Locate the cell with the specified text and output its (x, y) center coordinate. 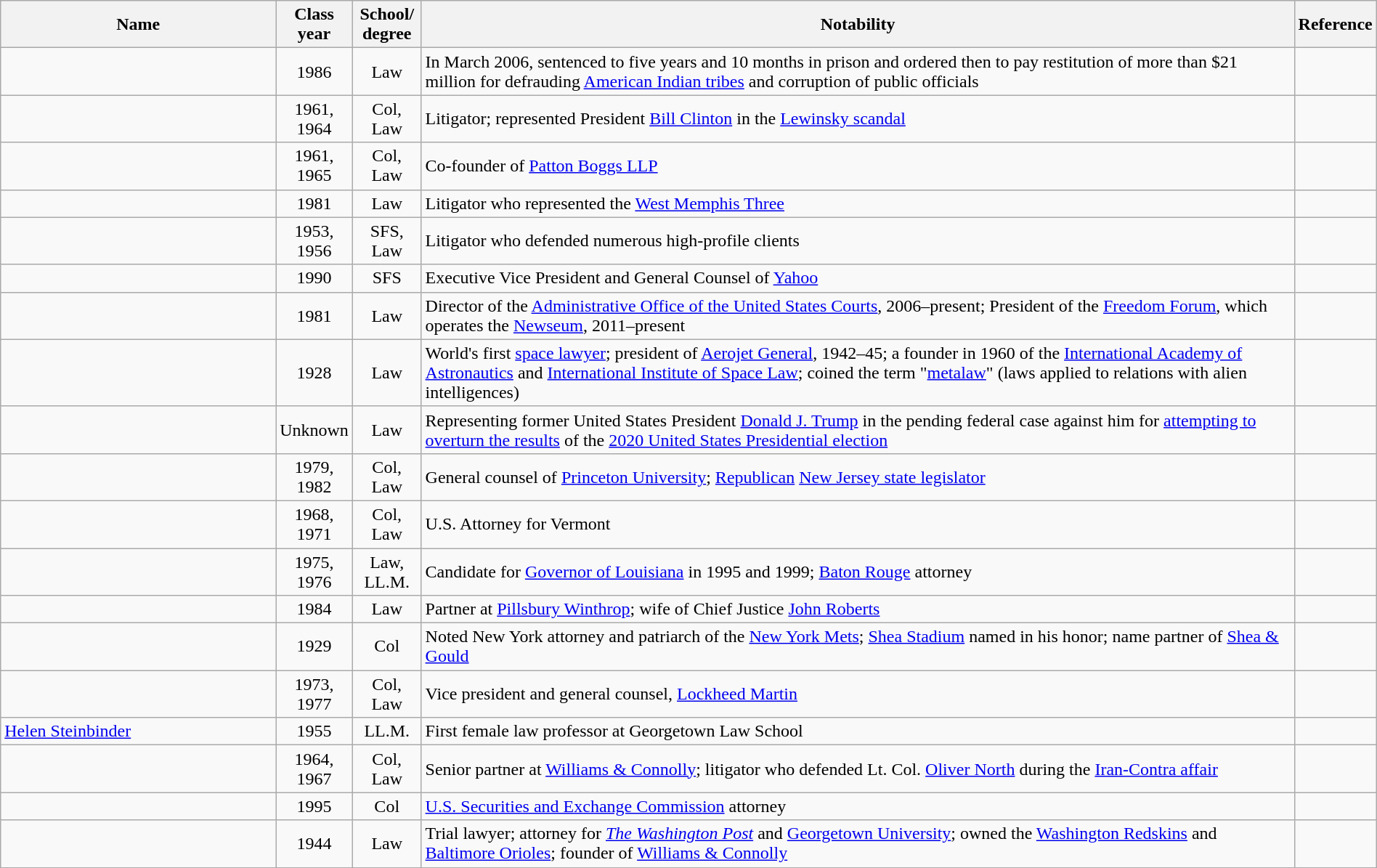
Name (138, 25)
1955 (314, 731)
1984 (314, 609)
LL.M. (386, 731)
Co-founder of Patton Boggs LLP (858, 166)
U.S. Securities and Exchange Commission attorney (858, 806)
U.S. Attorney for Vermont (858, 524)
1961,1964 (314, 119)
Litigator who defended numerous high-profile clients (858, 241)
Class year (314, 25)
Law,LL.M. (386, 571)
1973,1977 (314, 694)
Senior partner at Williams & Connolly; litigator who defended Lt. Col. Oliver North during the Iran-Contra affair (858, 768)
1964,1967 (314, 768)
Helen Steinbinder (138, 731)
Vice president and general counsel, Lockheed Martin (858, 694)
SFS,Law (386, 241)
General counsel of Princeton University; Republican New Jersey state legislator (858, 476)
1975,1976 (314, 571)
Partner at Pillsbury Winthrop; wife of Chief Justice John Roberts (858, 609)
SFS (386, 278)
School/degree (386, 25)
Notability (858, 25)
Executive Vice President and General Counsel of Yahoo (858, 278)
1929 (314, 646)
1986 (314, 71)
1968,1971 (314, 524)
1990 (314, 278)
Litigator who represented the West Memphis Three (858, 203)
First female law professor at Georgetown Law School (858, 731)
1928 (314, 373)
1961,1965 (314, 166)
Litigator; represented President Bill Clinton in the Lewinsky scandal (858, 119)
1995 (314, 806)
1953,1956 (314, 241)
1979,1982 (314, 476)
Candidate for Governor of Louisiana in 1995 and 1999; Baton Rouge attorney (858, 571)
1944 (314, 844)
Noted New York attorney and patriarch of the New York Mets; Shea Stadium named in his honor; name partner of Shea & Gould (858, 646)
Unknown (314, 430)
Reference (1335, 25)
